Return the [x, y] coordinate for the center point of the cell that contains the specified text.  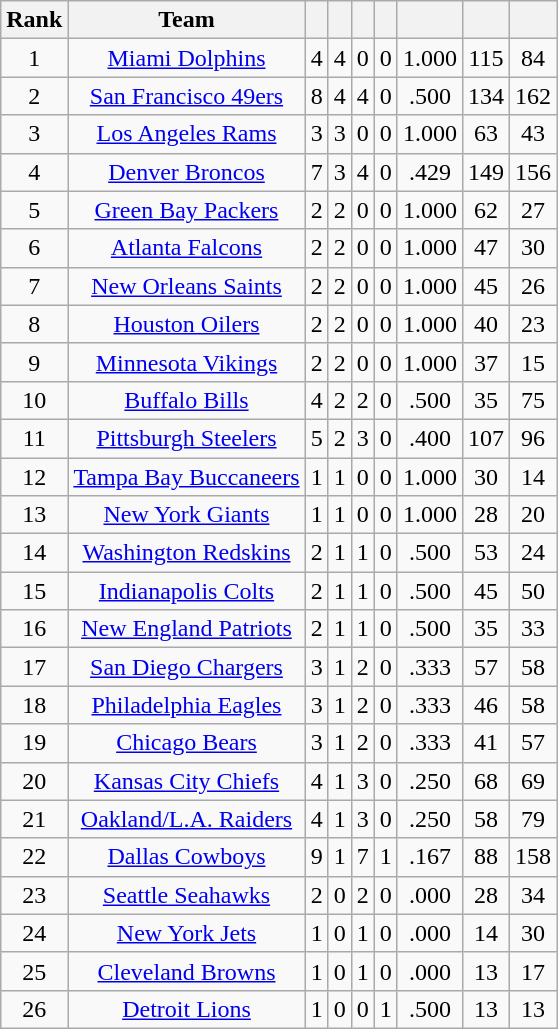
19 [34, 743]
Pittsburgh Steelers [186, 438]
.400 [430, 438]
107 [486, 438]
68 [486, 781]
San Francisco 49ers [186, 96]
158 [534, 857]
Philadelphia Eagles [186, 705]
16 [34, 629]
New York Jets [186, 933]
11 [34, 438]
Rank [34, 20]
37 [486, 362]
Oakland/L.A. Raiders [186, 819]
115 [486, 58]
156 [534, 172]
47 [486, 248]
62 [486, 210]
18 [34, 705]
12 [34, 477]
34 [534, 895]
33 [534, 629]
53 [486, 553]
.167 [430, 857]
Washington Redskins [186, 553]
88 [486, 857]
Atlanta Falcons [186, 248]
Green Bay Packers [186, 210]
Detroit Lions [186, 1009]
50 [534, 591]
10 [34, 400]
San Diego Chargers [186, 667]
6 [34, 248]
Miami Dolphins [186, 58]
134 [486, 96]
Kansas City Chiefs [186, 781]
27 [534, 210]
63 [486, 134]
40 [486, 324]
84 [534, 58]
21 [34, 819]
46 [486, 705]
New York Giants [186, 515]
New Orleans Saints [186, 286]
149 [486, 172]
Seattle Seahawks [186, 895]
41 [486, 743]
96 [534, 438]
162 [534, 96]
Buffalo Bills [186, 400]
75 [534, 400]
Indianapolis Colts [186, 591]
Houston Oilers [186, 324]
25 [34, 971]
Los Angeles Rams [186, 134]
Team [186, 20]
Cleveland Browns [186, 971]
Chicago Bears [186, 743]
Denver Broncos [186, 172]
Tampa Bay Buccaneers [186, 477]
79 [534, 819]
Dallas Cowboys [186, 857]
New England Patriots [186, 629]
43 [534, 134]
22 [34, 857]
69 [534, 781]
.429 [430, 172]
Minnesota Vikings [186, 362]
